Identify which cell holds the provided text, then report its [X, Y] central coordinate. 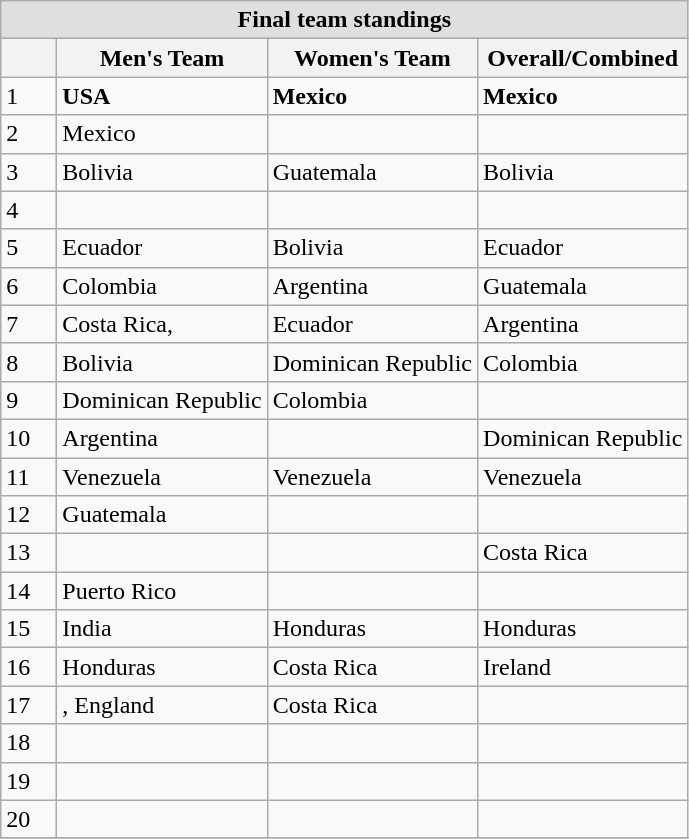
USA [162, 96]
Final team standings [344, 20]
15 [29, 629]
India [162, 629]
Overall/Combined [583, 58]
Costa Rica, [162, 324]
, England [162, 705]
Ireland [583, 667]
8 [29, 362]
13 [29, 553]
10 [29, 438]
7 [29, 324]
1 [29, 96]
16 [29, 667]
2 [29, 134]
20 [29, 819]
12 [29, 515]
19 [29, 781]
Men's Team [162, 58]
4 [29, 210]
Puerto Rico [162, 591]
6 [29, 286]
17 [29, 705]
18 [29, 743]
9 [29, 400]
3 [29, 172]
Women's Team [372, 58]
14 [29, 591]
11 [29, 477]
5 [29, 248]
